Scan for the cell matching the given text and deliver its [x, y] coordinate at center. 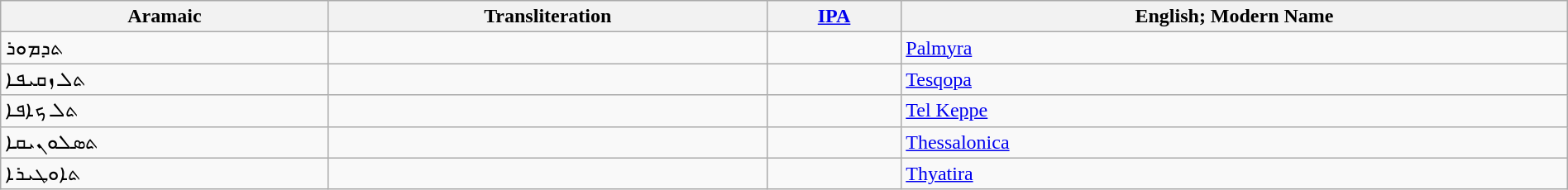
Tel Keppe [1234, 111]
ܬܠ ܙܩܝܦܐ [165, 79]
Thessalonica [1234, 142]
ܬܣܠܘܢܝܩܐ [165, 142]
English; Modern Name [1234, 17]
Aramaic [165, 17]
ܬܠ ܟܐܦܐ [165, 111]
IPA [834, 17]
Transliteration [547, 17]
Palmyra [1234, 48]
Tesqopa [1234, 79]
ܬܕܡܘܪ [165, 48]
ܬܐܘܛܝܪܐ [165, 173]
Thyatira [1234, 173]
